From the cell containing the given text, extract its center point as (x, y) coordinate. 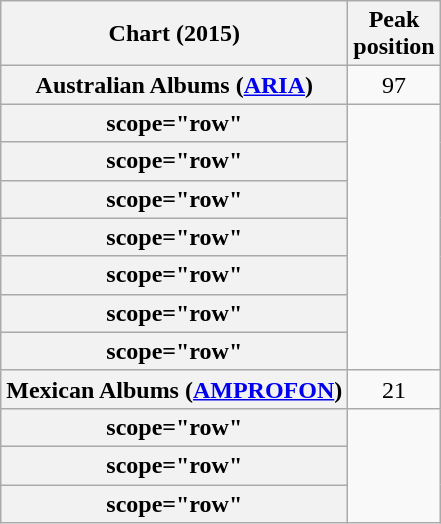
Chart (2015) (174, 34)
Australian Albums (ARIA) (174, 85)
Peakposition (394, 34)
21 (394, 389)
97 (394, 85)
Mexican Albums (AMPROFON) (174, 389)
